Pinpoint the cell where the given text exists, returning its (X, Y) midpoint coordinate. 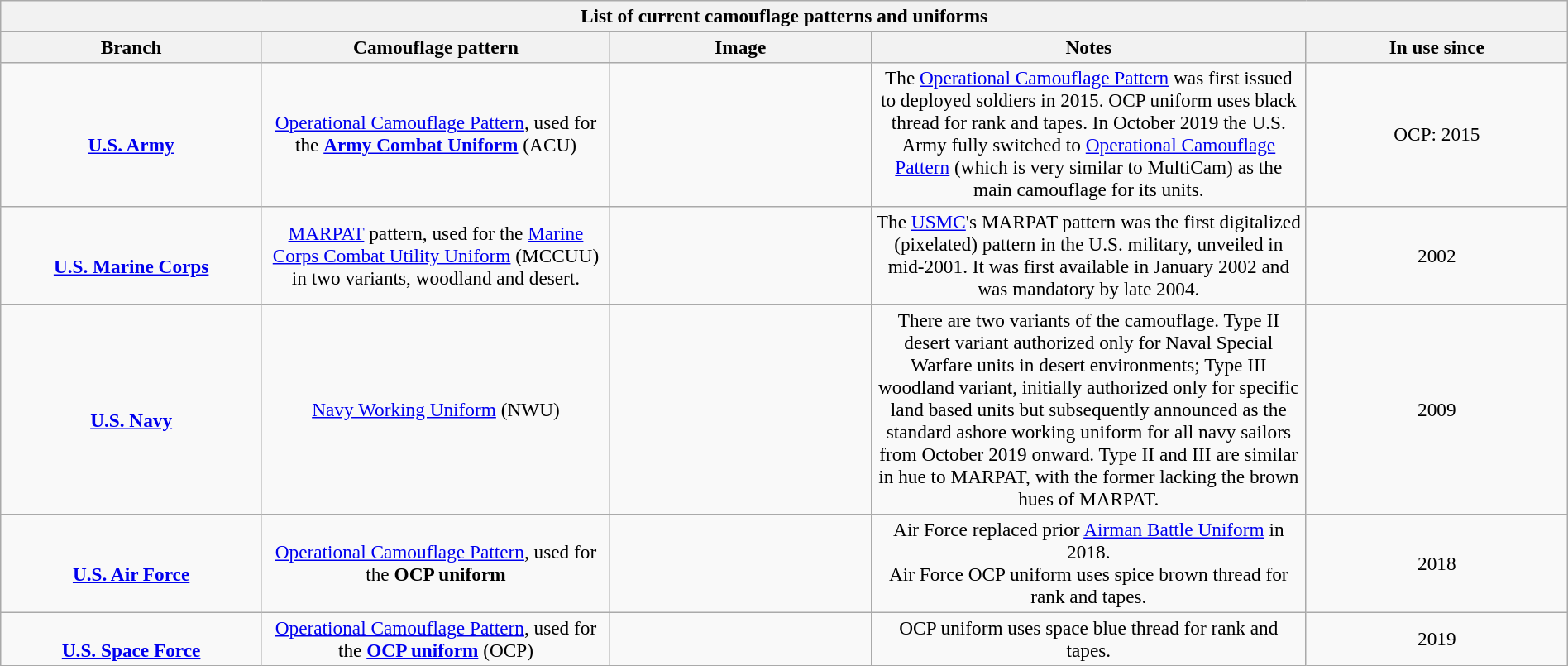
In use since (1437, 47)
Operational Camouflage Pattern, used for the OCP uniform (OCP) (435, 639)
2018 (1437, 563)
2019 (1437, 639)
Operational Camouflage Pattern, used for the OCP uniform (435, 563)
OCP uniform uses space blue thread for rank and tapes. (1088, 639)
Notes (1088, 47)
Branch (131, 47)
Air Force replaced prior Airman Battle Uniform in 2018. Air Force OCP uniform uses spice brown thread for rank and tapes. (1088, 563)
MARPAT pattern, used for the Marine Corps Combat Utility Uniform (MCCUU) in two variants, woodland and desert. (435, 255)
List of current camouflage patterns and uniforms (784, 16)
U.S. Army (131, 134)
Navy Working Uniform (NWU) (435, 409)
2002 (1437, 255)
Image (740, 47)
U.S. Air Force (131, 563)
Operational Camouflage Pattern, used for the Army Combat Uniform (ACU) (435, 134)
OCP: 2015 (1437, 134)
U.S. Marine Corps (131, 255)
2009 (1437, 409)
U.S. Navy (131, 409)
Camouflage pattern (435, 47)
U.S. Space Force (131, 639)
